For the text-containing cell, return its midpoint in [X, Y] coordinate format. 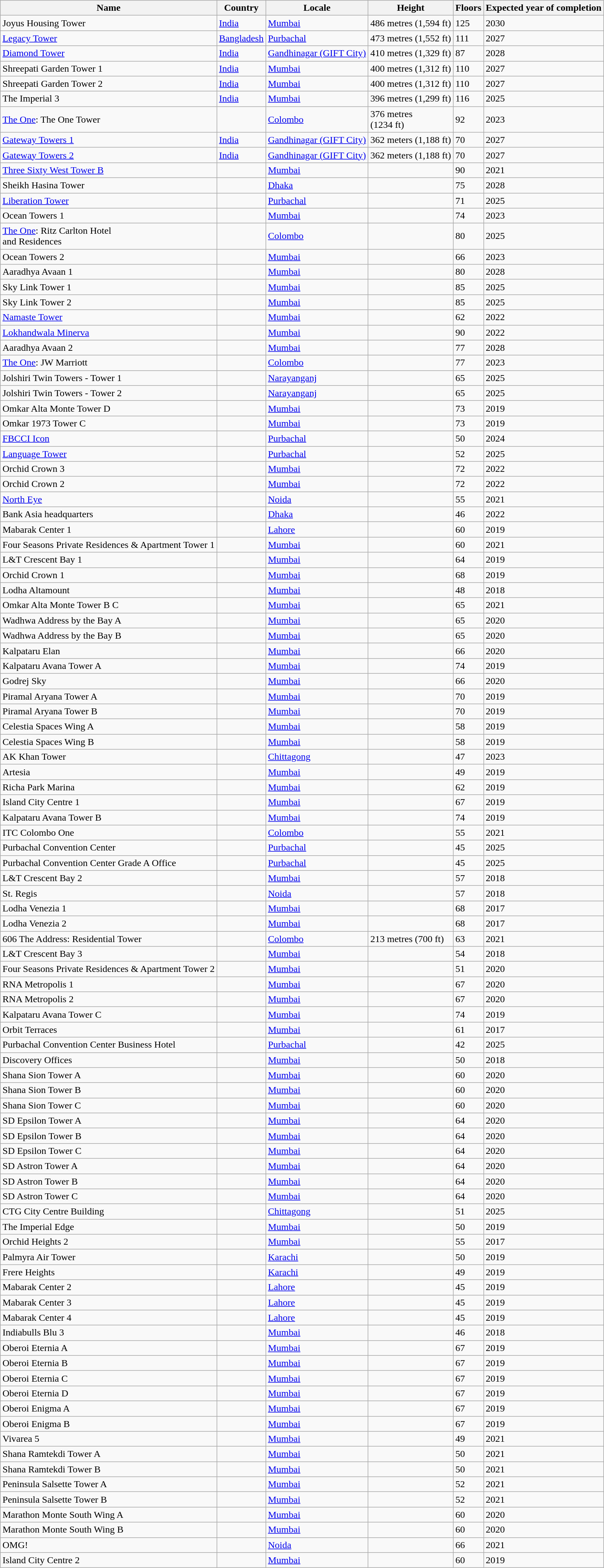
Ocean Towers 1 [109, 216]
Lodha Altamount [109, 590]
61 [468, 1030]
Shreepati Garden Tower 1 [109, 68]
Wadhwa Address by the Bay B [109, 635]
Palmyra Air Tower [109, 1257]
Indiabulls Blu 3 [109, 1333]
SD Astron Tower B [109, 1181]
606 The Address: Residential Tower [109, 938]
Orchid Crown 1 [109, 575]
116 [468, 99]
Orchid Heights 2 [109, 1242]
Peninsula Salsette Tower A [109, 1484]
ITC Colombo One [109, 833]
Orbit Terraces [109, 1030]
FBCCI Icon [109, 438]
42 [468, 1045]
2030 [544, 23]
Purbachal Convention Center Business Hotel [109, 1045]
AK Khan Tower [109, 757]
Island City Centre 1 [109, 802]
Frere Heights [109, 1272]
Lokhandwala Minerva [109, 332]
Oberoi Enigma A [109, 1408]
Three Sixty West Tower B [109, 170]
Joyus Housing Tower [109, 23]
Namaste Tower [109, 317]
376 metres(1234 ft) [411, 119]
L&T Crescent Bay 3 [109, 954]
Country [241, 8]
Shana Ramtekdi Tower A [109, 1454]
SD Astron Tower A [109, 1166]
Shana Sion Tower B [109, 1090]
Marathon Monte South Wing A [109, 1515]
Bangladesh [241, 38]
Richa Park Marina [109, 787]
Wadhwa Address by the Bay A [109, 620]
The One: The One Tower [109, 119]
Name [109, 8]
Purbachal Convention Center [109, 848]
RNA Metropolis 2 [109, 999]
213 metres (700 ft) [411, 938]
Lodha Venezia 2 [109, 923]
Sky Link Tower 1 [109, 287]
Orchid Crown 3 [109, 469]
SD Epsilon Tower B [109, 1136]
Artesia [109, 772]
Lodha Venezia 1 [109, 908]
111 [468, 38]
125 [468, 23]
Kalpataru Avana Tower B [109, 817]
Orchid Crown 2 [109, 484]
The One: JW Marriott [109, 363]
Locale [317, 8]
Mabarak Center 2 [109, 1287]
Peninsula Salsette Tower B [109, 1500]
Oberoi Enigma B [109, 1423]
54 [468, 954]
396 metres (1,299 ft) [411, 99]
Legacy Tower [109, 38]
Expected year of completion [544, 8]
North Eye [109, 499]
71 [468, 200]
Island City Centre 2 [109, 1560]
Oberoi Eternia A [109, 1348]
Omkar Alta Monte Tower D [109, 408]
Discovery Offices [109, 1060]
SD Epsilon Tower C [109, 1151]
OMG! [109, 1545]
SD Astron Tower C [109, 1197]
Shreepati Garden Tower 2 [109, 84]
Shana Sion Tower C [109, 1105]
Oberoi Eternia D [109, 1393]
87 [468, 53]
Language Tower [109, 454]
Floors [468, 8]
Piramal Aryana Tower B [109, 712]
Liberation Tower [109, 200]
Kalpataru Avana Tower A [109, 666]
2024 [544, 438]
Purbachal Convention Center Grade A Office [109, 863]
Aaradhya Avaan 1 [109, 272]
Kalpataru Avana Tower C [109, 1015]
Sheikh Hasina Tower [109, 185]
Gateway Towers 2 [109, 155]
Omkar Alta Monte Tower B C [109, 605]
Marathon Monte South Wing B [109, 1530]
Sky Link Tower 2 [109, 302]
Celestia Spaces Wing B [109, 742]
47 [468, 757]
Kalpataru Elan [109, 651]
Shana Ramtekdi Tower B [109, 1469]
Jolshiri Twin Towers - Tower 1 [109, 378]
63 [468, 938]
Piramal Aryana Tower A [109, 696]
Mabarak Center 4 [109, 1318]
Mabarak Center 1 [109, 530]
92 [468, 119]
Godrej Sky [109, 681]
473 metres (1,552 ft) [411, 38]
RNA Metropolis 1 [109, 984]
48 [468, 590]
CTG City Centre Building [109, 1212]
Gateway Towers 1 [109, 140]
410 metres (1,329 ft) [411, 53]
Four Seasons Private Residences & Apartment Tower 1 [109, 545]
L&T Crescent Bay 2 [109, 878]
Vivarea 5 [109, 1439]
Mabarak Center 3 [109, 1302]
Four Seasons Private Residences & Apartment Tower 2 [109, 969]
Diamond Tower [109, 53]
Ocean Towers 2 [109, 257]
Jolshiri Twin Towers - Tower 2 [109, 393]
The One: Ritz Carlton Hoteland Residences [109, 237]
Bank Asia headquarters [109, 514]
Oberoi Eternia B [109, 1363]
Oberoi Eternia C [109, 1378]
Height [411, 8]
Celestia Spaces Wing A [109, 727]
486 metres (1,594 ft) [411, 23]
Aaradhya Avaan 2 [109, 348]
SD Epsilon Tower A [109, 1120]
L&T Crescent Bay 1 [109, 560]
75 [468, 185]
St. Regis [109, 893]
The Imperial Edge [109, 1227]
Omkar 1973 Tower C [109, 423]
The Imperial 3 [109, 99]
Shana Sion Tower A [109, 1075]
